Find where the given text appears and provide that cell's center as (X, Y) coordinate. 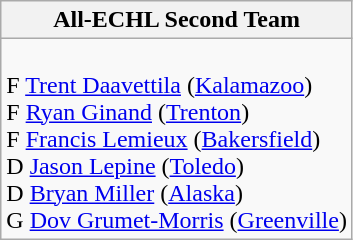
All-ECHL Second Team (177, 20)
